Find where the given text appears and provide that cell's center as [X, Y] coordinate. 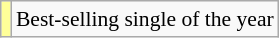
Best-selling single of the year [145, 19]
